For the text-containing cell, return its midpoint in [x, y] coordinate format. 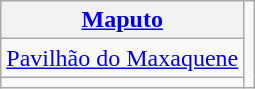
Maputo [122, 20]
Pavilhão do Maxaquene [122, 58]
